Provide the [x, y] coordinate of the cell's center where the given text is located.  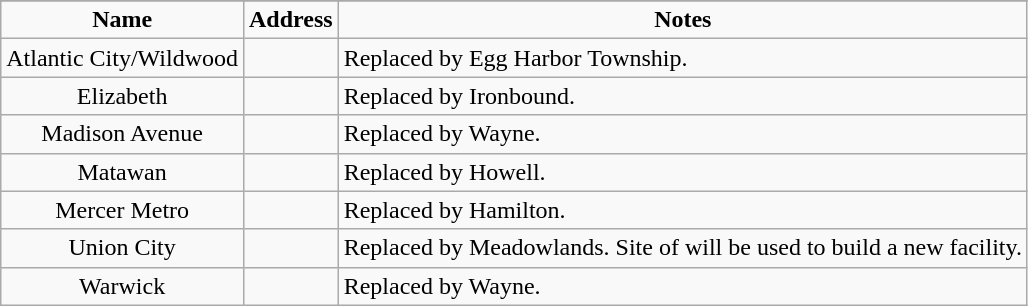
Replaced by Egg Harbor Township. [682, 58]
Address [290, 20]
Replaced by Meadowlands. Site of will be used to build a new facility. [682, 248]
Replaced by Ironbound. [682, 96]
Union City [122, 248]
Atlantic City/Wildwood [122, 58]
Replaced by Howell. [682, 172]
Mercer Metro [122, 210]
Matawan [122, 172]
Notes [682, 20]
Name [122, 20]
Warwick [122, 286]
Replaced by Hamilton. [682, 210]
Madison Avenue [122, 134]
Elizabeth [122, 96]
